Detect which cell encompasses the target text, then output its [x, y] center coordinate. 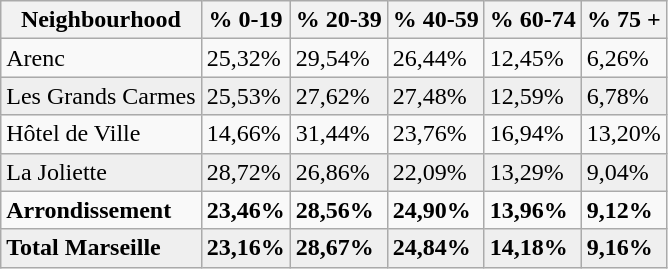
25,32% [246, 58]
13,29% [532, 172]
% 20-39 [338, 20]
9,12% [624, 210]
26,44% [436, 58]
12,45% [532, 58]
26,86% [338, 172]
13,96% [532, 210]
14,18% [532, 248]
Neighbourhood [101, 20]
Arrondissement [101, 210]
6,78% [624, 96]
29,54% [338, 58]
9,16% [624, 248]
La Joliette [101, 172]
Total Marseille [101, 248]
16,94% [532, 134]
31,44% [338, 134]
22,09% [436, 172]
27,48% [436, 96]
12,59% [532, 96]
14,66% [246, 134]
% 40-59 [436, 20]
% 75 + [624, 20]
Arenc [101, 58]
% 60-74 [532, 20]
23,76% [436, 134]
24,90% [436, 210]
% 0-19 [246, 20]
25,53% [246, 96]
28,56% [338, 210]
27,62% [338, 96]
28,67% [338, 248]
6,26% [624, 58]
9,04% [624, 172]
Les Grands Carmes [101, 96]
13,20% [624, 134]
23,16% [246, 248]
28,72% [246, 172]
Hôtel de Ville [101, 134]
24,84% [436, 248]
23,46% [246, 210]
